Pinpoint the cell where the given text exists, returning its [X, Y] midpoint coordinate. 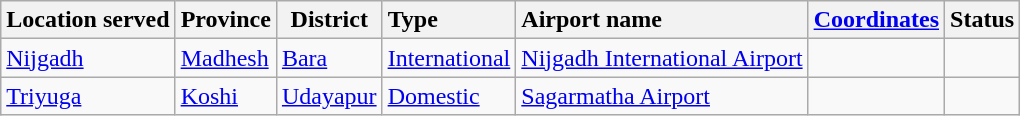
Nijgadh International Airport [662, 58]
International [449, 58]
Bara [329, 58]
Domestic [449, 96]
Coordinates [876, 20]
Airport name [662, 20]
Type [449, 20]
Udayapur [329, 96]
Sagarmatha Airport [662, 96]
Madhesh [226, 58]
District [329, 20]
Province [226, 20]
Nijgadh [88, 58]
Status [982, 20]
Koshi [226, 96]
Triyuga [88, 96]
Location served [88, 20]
